Identify which cell holds the provided text, then report its (X, Y) central coordinate. 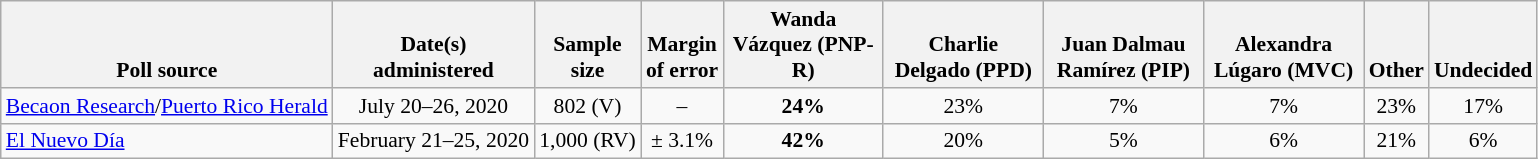
Other (1396, 44)
– (682, 106)
802 (V) (588, 106)
5% (1123, 141)
Poll source (167, 44)
24% (803, 106)
July 20–26, 2020 (434, 106)
Undecided (1483, 44)
Date(s)administered (434, 44)
Marginof error (682, 44)
20% (963, 141)
February 21–25, 2020 (434, 141)
1,000 (RV) (588, 141)
Juan Dalmau Ramírez (PIP) (1123, 44)
Samplesize (588, 44)
± 3.1% (682, 141)
21% (1396, 141)
Alexandra Lúgaro (MVC) (1283, 44)
Wanda Vázquez (PNP-R) (803, 44)
42% (803, 141)
Charlie Delgado (PPD) (963, 44)
17% (1483, 106)
Becaon Research/Puerto Rico Herald (167, 106)
El Nuevo Día (167, 141)
